Output the [x, y] coordinate of the center of the cell containing the given text.  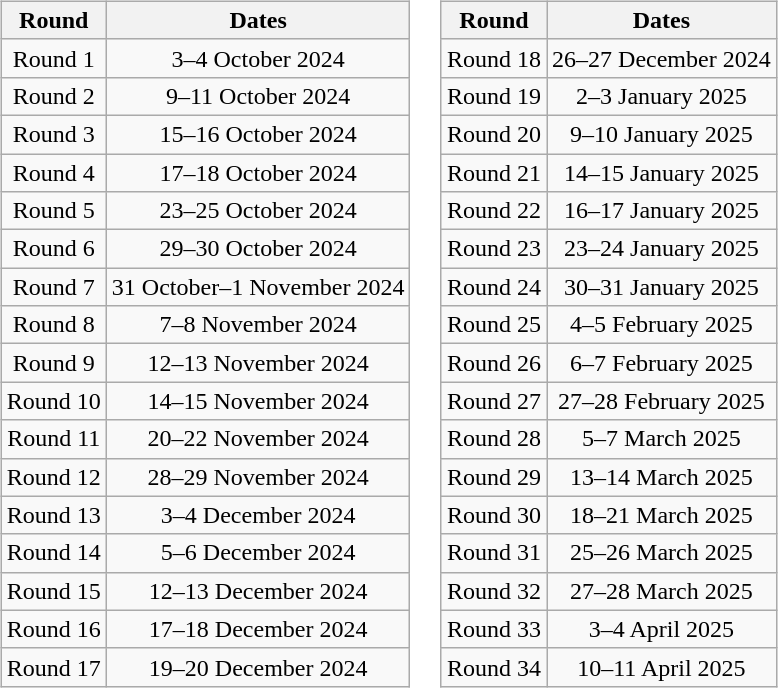
3–4 October 2024 [258, 58]
12–13 November 2024 [258, 363]
Round 19 [494, 96]
12–13 December 2024 [258, 591]
5–6 December 2024 [258, 553]
Round 14 [54, 553]
6–7 February 2025 [662, 363]
27–28 March 2025 [662, 591]
28–29 November 2024 [258, 477]
Round 9 [54, 363]
Round 32 [494, 591]
31 October–1 November 2024 [258, 287]
17–18 October 2024 [258, 173]
Round 1 [54, 58]
Round 13 [54, 515]
2–3 January 2025 [662, 96]
Round 6 [54, 249]
Round 21 [494, 173]
Round 20 [494, 134]
Round 33 [494, 629]
Round 30 [494, 515]
27–28 February 2025 [662, 401]
30–31 January 2025 [662, 287]
5–7 March 2025 [662, 439]
14–15 November 2024 [258, 401]
Round 17 [54, 667]
14–15 January 2025 [662, 173]
Round 12 [54, 477]
Round 29 [494, 477]
10–11 April 2025 [662, 667]
Round 8 [54, 325]
Round 10 [54, 401]
25–26 March 2025 [662, 553]
16–17 January 2025 [662, 211]
Round 31 [494, 553]
3–4 April 2025 [662, 629]
Round 7 [54, 287]
13–14 March 2025 [662, 477]
9–10 January 2025 [662, 134]
9–11 October 2024 [258, 96]
Round 18 [494, 58]
23–25 October 2024 [258, 211]
Round 26 [494, 363]
3–4 December 2024 [258, 515]
18–21 March 2025 [662, 515]
Round 2 [54, 96]
Round 27 [494, 401]
15–16 October 2024 [258, 134]
Round 3 [54, 134]
Round 28 [494, 439]
29–30 October 2024 [258, 249]
Round 34 [494, 667]
Round 11 [54, 439]
Round 25 [494, 325]
Round 24 [494, 287]
Round 4 [54, 173]
Round 22 [494, 211]
20–22 November 2024 [258, 439]
Round 23 [494, 249]
17–18 December 2024 [258, 629]
23–24 January 2025 [662, 249]
19–20 December 2024 [258, 667]
Round 16 [54, 629]
4–5 February 2025 [662, 325]
26–27 December 2024 [662, 58]
Round 5 [54, 211]
7–8 November 2024 [258, 325]
Round 15 [54, 591]
